Output the [X, Y] coordinate of the center of the cell containing the given text.  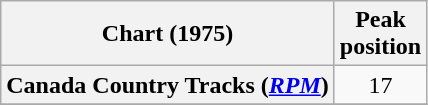
Canada Country Tracks (RPM) [168, 85]
Peakposition [380, 34]
Chart (1975) [168, 34]
17 [380, 85]
